Return (X, Y) of the center of cell containing provided text 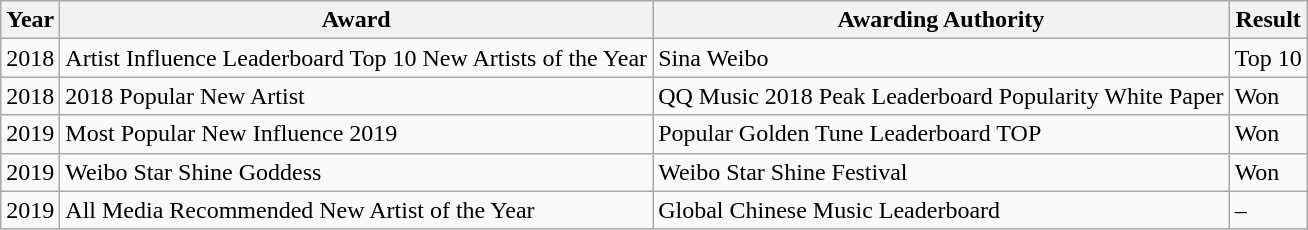
All Media Recommended New Artist of the Year (356, 210)
Global Chinese Music Leaderboard (941, 210)
Popular Golden Tune Leaderboard TOP (941, 134)
– (1268, 210)
Most Popular New Influence 2019 (356, 134)
Award (356, 20)
Year (30, 20)
Sina Weibo (941, 58)
2018 Popular New Artist (356, 96)
QQ Music 2018 Peak Leaderboard Popularity White Paper (941, 96)
Top 10 (1268, 58)
Weibo Star Shine Festival (941, 172)
Artist Influence Leaderboard Top 10 New Artists of the Year (356, 58)
Result (1268, 20)
Weibo Star Shine Goddess (356, 172)
Awarding Authority (941, 20)
